Extract the (X, Y) coordinate from the center of the cell holding the provided text.  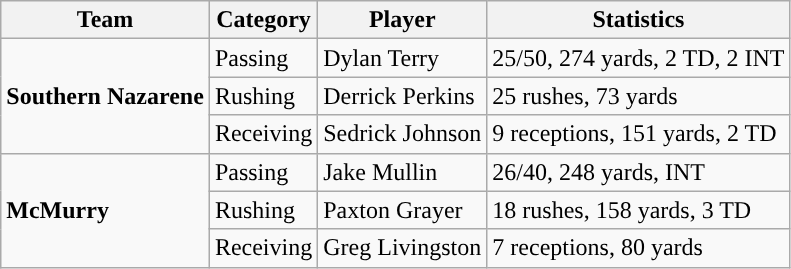
Sedrick Johnson (402, 134)
25 rushes, 73 yards (638, 96)
9 receptions, 151 yards, 2 TD (638, 134)
Paxton Grayer (402, 210)
7 receptions, 80 yards (638, 248)
Dylan Terry (402, 58)
Greg Livingston (402, 248)
Team (106, 20)
McMurry (106, 210)
25/50, 274 yards, 2 TD, 2 INT (638, 58)
Derrick Perkins (402, 96)
Statistics (638, 20)
Jake Mullin (402, 172)
Player (402, 20)
Southern Nazarene (106, 96)
26/40, 248 yards, INT (638, 172)
18 rushes, 158 yards, 3 TD (638, 210)
Category (263, 20)
